From the cell containing the given text, extract its center point as [X, Y] coordinate. 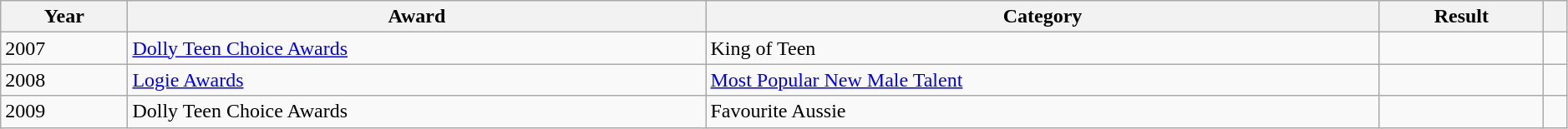
Logie Awards [417, 80]
Result [1462, 17]
Most Popular New Male Talent [1043, 80]
Award [417, 17]
2009 [64, 112]
Category [1043, 17]
2008 [64, 80]
Year [64, 17]
2007 [64, 48]
King of Teen [1043, 48]
Favourite Aussie [1043, 112]
